Output the [X, Y] coordinate of the center of the cell containing the given text.  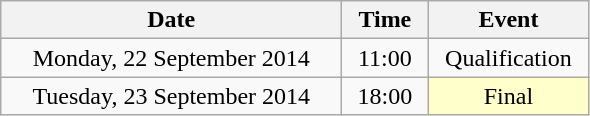
Tuesday, 23 September 2014 [172, 96]
Final [508, 96]
18:00 [385, 96]
Qualification [508, 58]
Event [508, 20]
Time [385, 20]
11:00 [385, 58]
Monday, 22 September 2014 [172, 58]
Date [172, 20]
